From the cell containing the given text, extract its center point as [x, y] coordinate. 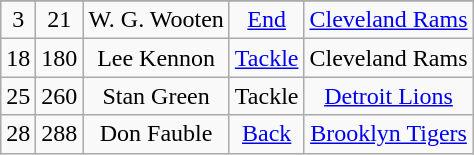
Stan Green [156, 96]
3 [18, 20]
180 [60, 58]
28 [18, 134]
288 [60, 134]
260 [60, 96]
Brooklyn Tigers [388, 134]
21 [60, 20]
18 [18, 58]
Back [266, 134]
Don Fauble [156, 134]
25 [18, 96]
Detroit Lions [388, 96]
W. G. Wooten [156, 20]
Lee Kennon [156, 58]
End [266, 20]
